Return the [X, Y] coordinate for the center point of the cell that contains the specified text.  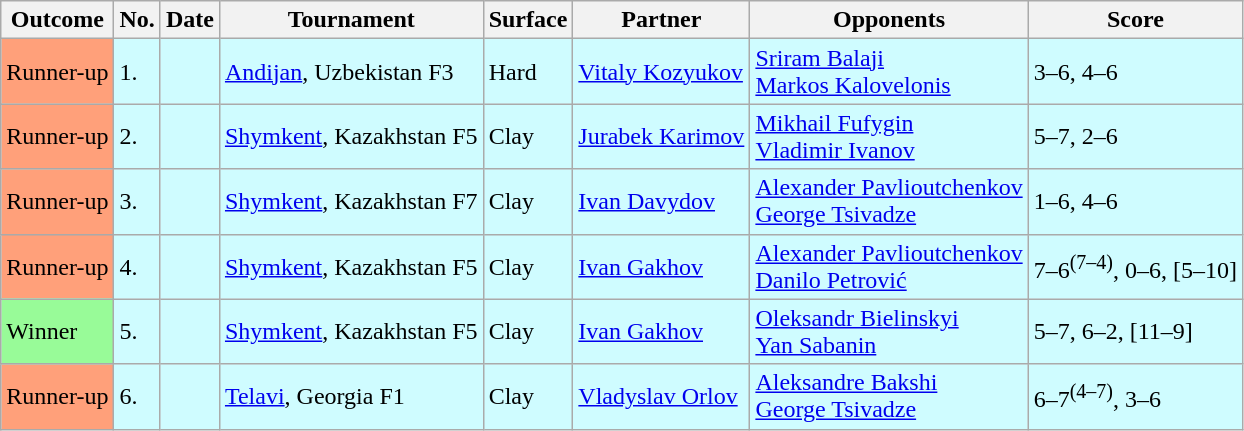
No. [137, 20]
5. [137, 332]
3. [137, 202]
6. [137, 396]
Partner [662, 20]
Shymkent, Kazakhstan F7 [351, 202]
Surface [528, 20]
Mikhail Fufygin Vladimir Ivanov [889, 136]
Aleksandre Bakshi George Tsivadze [889, 396]
Jurabek Karimov [662, 136]
Opponents [889, 20]
Andijan, Uzbekistan F3 [351, 72]
7–6(7–4), 0–6, [5–10] [1135, 266]
Sriram Balaji Markos Kalovelonis [889, 72]
Date [190, 20]
Hard [528, 72]
5–7, 6–2, [11–9] [1135, 332]
2. [137, 136]
6–7(4–7), 3–6 [1135, 396]
Alexander Pavlioutchenkov Danilo Petrović [889, 266]
5–7, 2–6 [1135, 136]
3–6, 4–6 [1135, 72]
Winner [58, 332]
Telavi, Georgia F1 [351, 396]
Ivan Davydov [662, 202]
Vitaly Kozyukov [662, 72]
Tournament [351, 20]
1. [137, 72]
Outcome [58, 20]
1–6, 4–6 [1135, 202]
Alexander Pavlioutchenkov George Tsivadze [889, 202]
Oleksandr Bielinskyi Yan Sabanin [889, 332]
Score [1135, 20]
4. [137, 266]
Vladyslav Orlov [662, 396]
